Pinpoint the cell where the given text exists, returning its [x, y] midpoint coordinate. 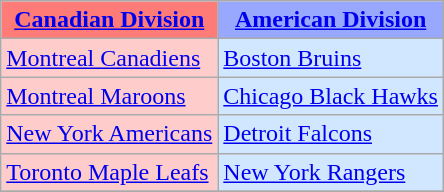
New York Rangers [331, 172]
Toronto Maple Leafs [110, 172]
Canadian Division [110, 20]
Boston Bruins [331, 58]
American Division [331, 20]
New York Americans [110, 134]
Montreal Canadiens [110, 58]
Chicago Black Hawks [331, 96]
Detroit Falcons [331, 134]
Montreal Maroons [110, 96]
